Scan for the cell matching the given text and deliver its [x, y] coordinate at center. 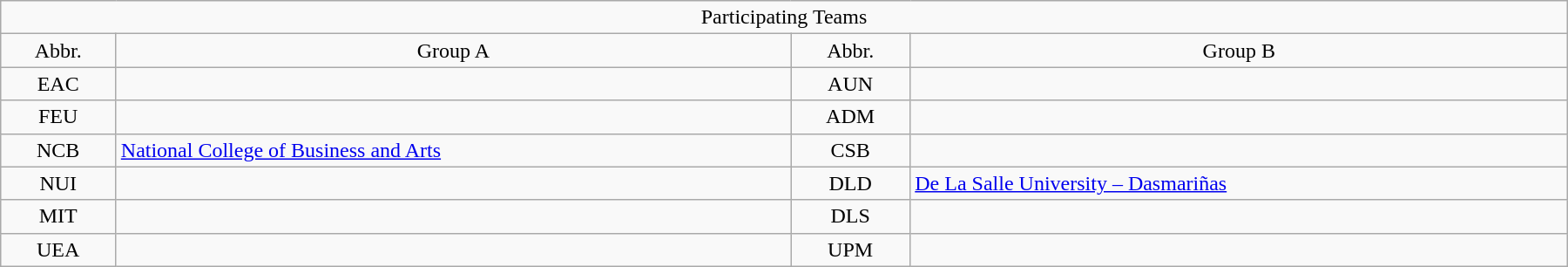
UEA [57, 250]
AUN [850, 84]
CSB [850, 150]
UPM [850, 250]
FEU [57, 117]
ADM [850, 117]
Participating Teams [784, 17]
DLD [850, 183]
MIT [57, 216]
NUI [57, 183]
National College of Business and Arts [453, 150]
De La Salle University – Dasmariñas [1239, 183]
EAC [57, 84]
DLS [850, 216]
Group A [453, 51]
Group B [1239, 51]
NCB [57, 150]
